Search for the cell housing the specified text and yield its (X, Y) center coordinate. 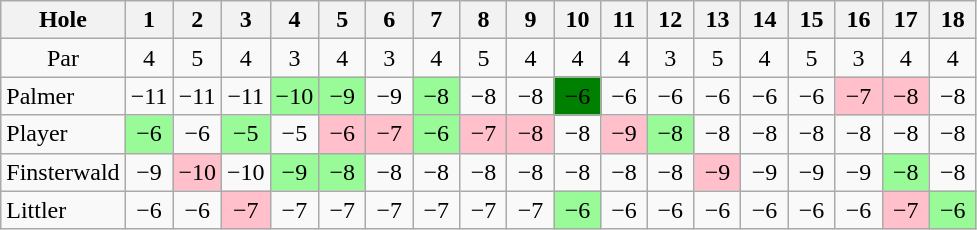
1 (149, 20)
18 (952, 20)
2 (198, 20)
14 (764, 20)
Hole (63, 20)
10 (578, 20)
15 (812, 20)
Littler (63, 210)
9 (530, 20)
13 (718, 20)
17 (906, 20)
12 (670, 20)
16 (858, 20)
11 (624, 20)
Finsterwald (63, 172)
7 (436, 20)
8 (484, 20)
Player (63, 134)
Palmer (63, 96)
Par (63, 58)
6 (390, 20)
